Return the (X, Y) coordinate for the center point of the cell that contains the specified text.  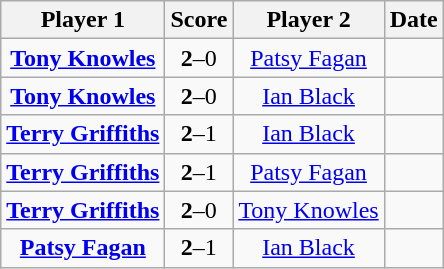
Score (199, 20)
Player 2 (308, 20)
Date (414, 20)
Player 1 (83, 20)
